For the text-containing cell, return its midpoint in [X, Y] coordinate format. 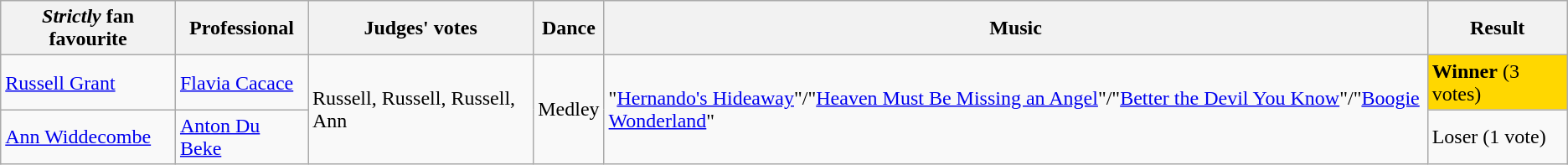
Result [1498, 28]
"Hernando's Hideaway"/"Heaven Must Be Missing an Angel"/"Better the Devil You Know"/"Boogie Wonderland" [1015, 110]
Professional [241, 28]
Loser (1 vote) [1498, 137]
Winner (3 votes) [1498, 82]
Judges' votes [420, 28]
Ann Widdecombe [89, 137]
Anton Du Beke [241, 137]
Flavia Cacace [241, 82]
Russell Grant [89, 82]
Dance [569, 28]
Russell, Russell, Russell, Ann [420, 110]
Strictly fan favourite [89, 28]
Music [1015, 28]
Medley [569, 110]
